Locate the cell with the specified text and output its (X, Y) center coordinate. 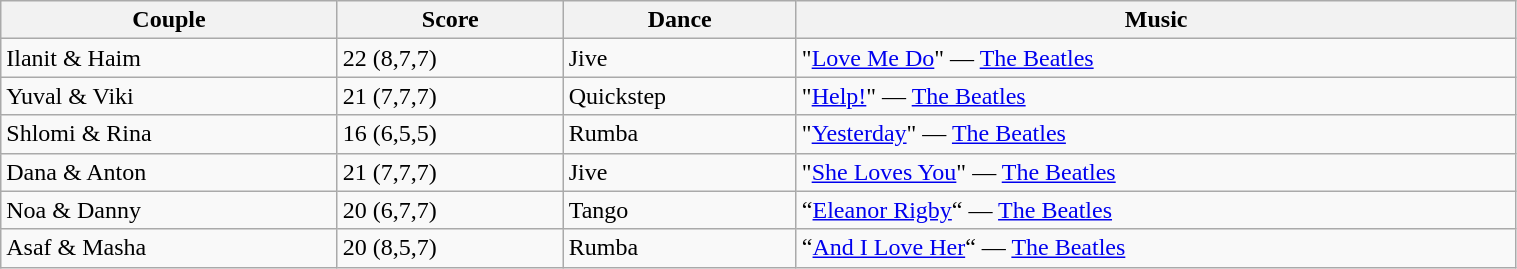
Ilanit & Haim (169, 58)
"Yesterday" — The Beatles (1156, 134)
Yuval & Viki (169, 96)
“Eleanor Rigby“ — The Beatles (1156, 210)
“And I Love Her“ — The Beatles (1156, 248)
Noa & Danny (169, 210)
"She Loves You" — The Beatles (1156, 172)
"Help!" — The Beatles (1156, 96)
Music (1156, 20)
20 (8,5,7) (450, 248)
Shlomi & Rina (169, 134)
"Love Me Do" — The Beatles (1156, 58)
Tango (680, 210)
20 (6,7,7) (450, 210)
Dana & Anton (169, 172)
Score (450, 20)
Asaf & Masha (169, 248)
16 (6,5,5) (450, 134)
Quickstep (680, 96)
Dance (680, 20)
22 (8,7,7) (450, 58)
Couple (169, 20)
